Locate the cell with the specified text and output its (X, Y) center coordinate. 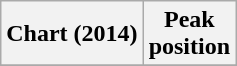
Peakposition (189, 34)
Chart (2014) (72, 34)
